Locate the cell with the specified text and output its [X, Y] center coordinate. 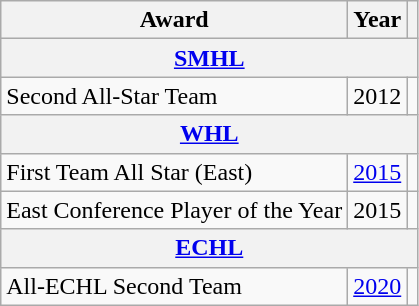
WHL [210, 134]
SMHL [210, 58]
Award [174, 20]
2012 [378, 96]
ECHL [210, 248]
Second All-Star Team [174, 96]
East Conference Player of the Year [174, 210]
First Team All Star (East) [174, 172]
2020 [378, 286]
All-ECHL Second Team [174, 286]
Year [378, 20]
